Return the [x, y] coordinate for the center point of the cell that contains the specified text.  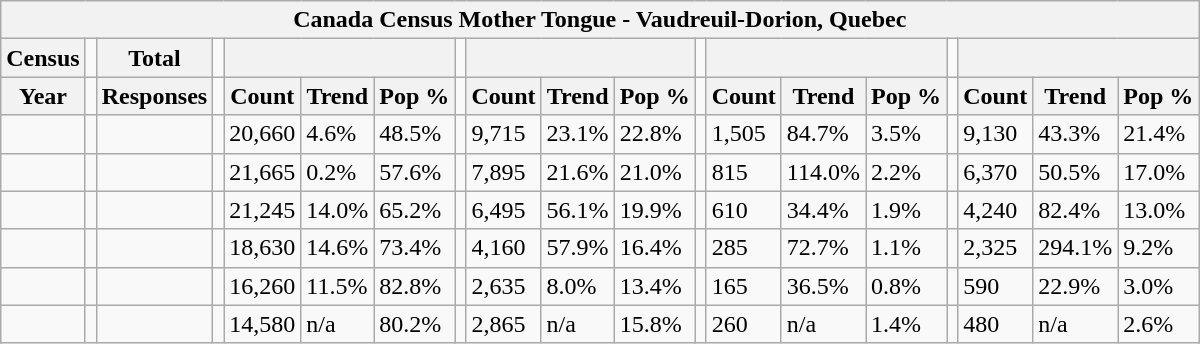
56.1% [578, 210]
4,240 [996, 210]
13.4% [654, 286]
Canada Census Mother Tongue - Vaudreuil-Dorion, Quebec [600, 20]
14.0% [338, 210]
4.6% [338, 134]
8.0% [578, 286]
20,660 [262, 134]
480 [996, 324]
84.7% [823, 134]
14,580 [262, 324]
21.4% [1158, 134]
Responses [154, 96]
18,630 [262, 248]
21,245 [262, 210]
2.6% [1158, 324]
11.5% [338, 286]
57.9% [578, 248]
2,635 [504, 286]
165 [744, 286]
4,160 [504, 248]
0.8% [906, 286]
2.2% [906, 172]
9,130 [996, 134]
82.8% [414, 286]
3.5% [906, 134]
1,505 [744, 134]
36.5% [823, 286]
19.9% [654, 210]
1.9% [906, 210]
23.1% [578, 134]
48.5% [414, 134]
22.8% [654, 134]
610 [744, 210]
21.0% [654, 172]
6,370 [996, 172]
3.0% [1158, 286]
2,325 [996, 248]
72.7% [823, 248]
16,260 [262, 286]
80.2% [414, 324]
16.4% [654, 248]
17.0% [1158, 172]
21.6% [578, 172]
7,895 [504, 172]
57.6% [414, 172]
1.1% [906, 248]
14.6% [338, 248]
22.9% [1076, 286]
15.8% [654, 324]
2,865 [504, 324]
114.0% [823, 172]
Total [154, 58]
285 [744, 248]
82.4% [1076, 210]
590 [996, 286]
50.5% [1076, 172]
13.0% [1158, 210]
21,665 [262, 172]
Year [43, 96]
260 [744, 324]
1.4% [906, 324]
43.3% [1076, 134]
9,715 [504, 134]
Census [43, 58]
65.2% [414, 210]
9.2% [1158, 248]
815 [744, 172]
34.4% [823, 210]
6,495 [504, 210]
294.1% [1076, 248]
0.2% [338, 172]
73.4% [414, 248]
